Return the (X, Y) coordinate for the center point of the cell that contains the specified text.  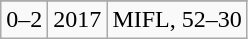
MIFL, 52–30 (177, 20)
0–2 (24, 20)
2017 (78, 20)
